Capture the cell that displays the provided text and extract its (x, y) central coordinate. 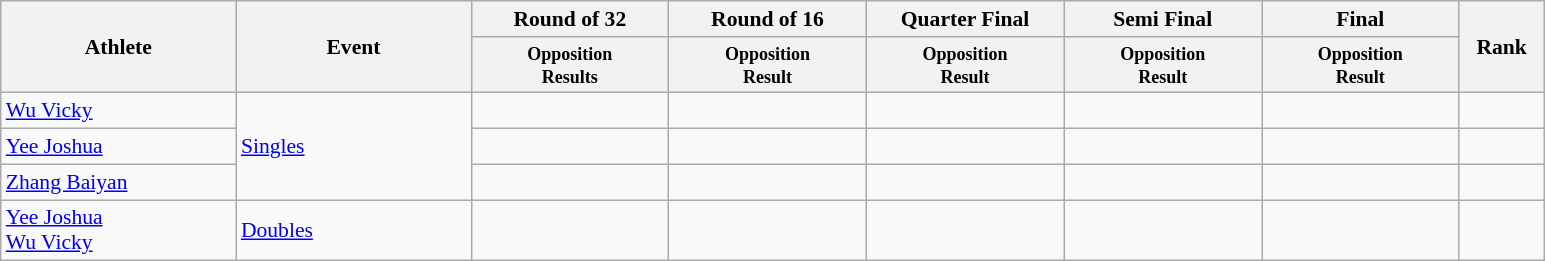
Rank (1502, 47)
Round of 32 (570, 19)
OppositionResults (570, 65)
Singles (354, 146)
Event (354, 47)
Final (1361, 19)
Round of 16 (768, 19)
Doubles (354, 230)
Wu Vicky (118, 111)
Zhang Baiyan (118, 182)
Yee Joshua Wu Vicky (118, 230)
Yee Joshua (118, 147)
Semi Final (1163, 19)
Athlete (118, 47)
Quarter Final (965, 19)
